Find where the given text appears and provide that cell's center as (x, y) coordinate. 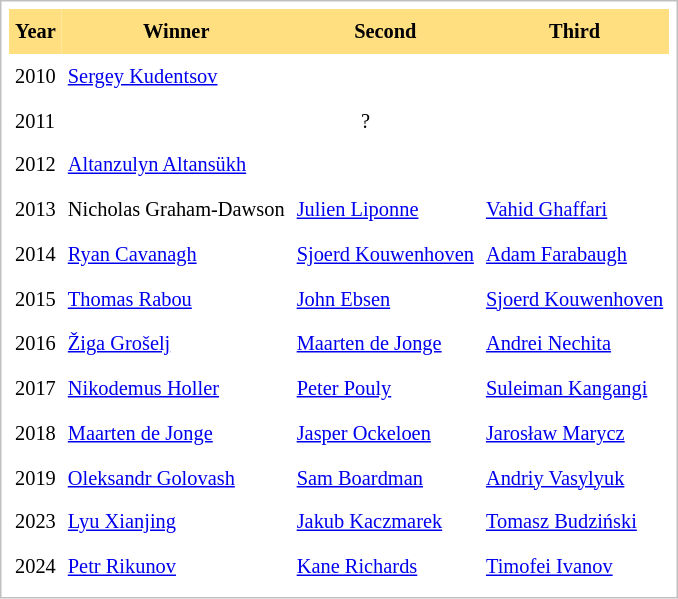
Peter Pouly (386, 388)
Julien Liponne (386, 210)
2015 (36, 300)
2016 (36, 344)
2013 (36, 210)
2017 (36, 388)
Adam Farabaugh (574, 254)
2024 (36, 566)
Suleiman Kangangi (574, 388)
2012 (36, 166)
Nicholas Graham-Dawson (176, 210)
Winner (176, 32)
Jarosław Marycz (574, 434)
Žiga Grošelj (176, 344)
Thomas Rabou (176, 300)
Petr Rikunov (176, 566)
2018 (36, 434)
Jasper Ockeloen (386, 434)
2011 (36, 120)
? (366, 120)
Altanzulyn Altansükh (176, 166)
Kane Richards (386, 566)
Tomasz Budziński (574, 522)
Lyu Xianjing (176, 522)
John Ebsen (386, 300)
Oleksandr Golovash (176, 478)
2014 (36, 254)
Vahid Ghaffari (574, 210)
Andrei Nechita (574, 344)
Nikodemus Holler (176, 388)
Timofei Ivanov (574, 566)
Sam Boardman (386, 478)
Sergey Kudentsov (176, 76)
2023 (36, 522)
Ryan Cavanagh (176, 254)
Jakub Kaczmarek (386, 522)
Second (386, 32)
Third (574, 32)
Andriy Vasylyuk (574, 478)
2019 (36, 478)
Year (36, 32)
2010 (36, 76)
